Return [x, y] of the center of cell containing provided text 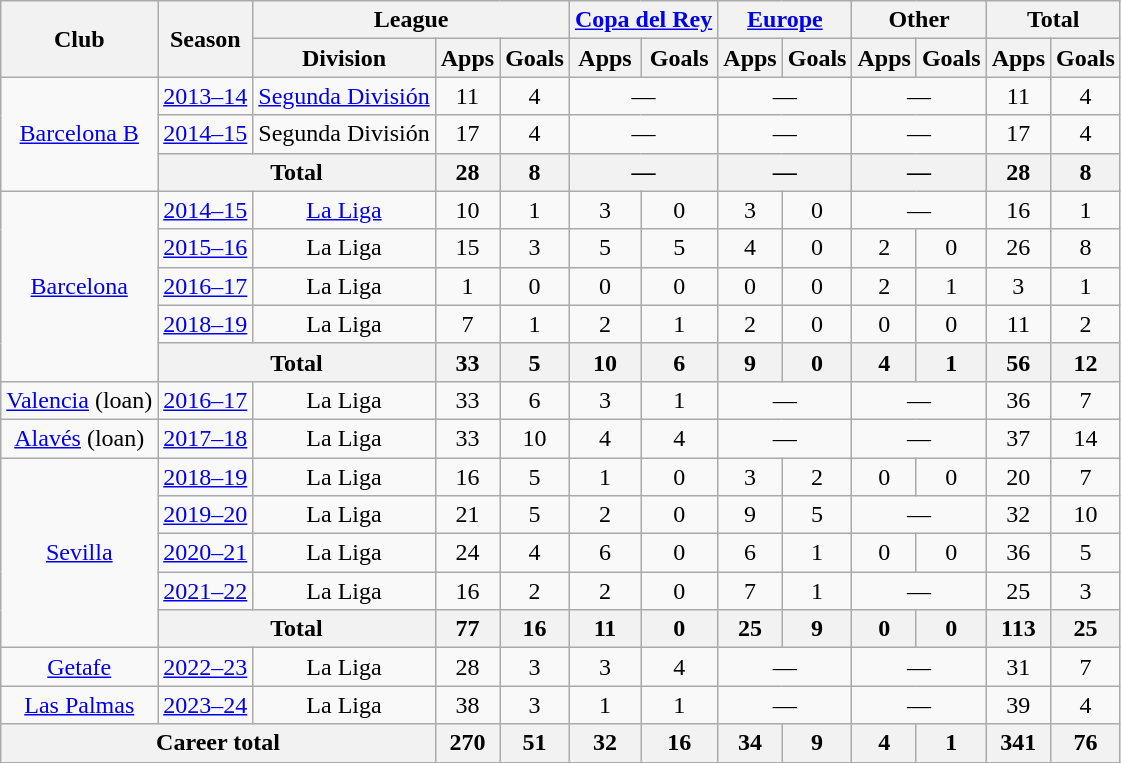
2015–16 [206, 248]
Division [344, 58]
Club [80, 39]
34 [750, 743]
2019–20 [206, 515]
2020–21 [206, 553]
26 [1018, 248]
77 [467, 629]
2017–18 [206, 438]
League [412, 20]
Barcelona [80, 286]
12 [1086, 362]
Season [206, 39]
Copa del Rey [643, 20]
Europe [785, 20]
31 [1018, 667]
39 [1018, 705]
2023–24 [206, 705]
Barcelona B [80, 134]
113 [1018, 629]
2021–22 [206, 591]
Getafe [80, 667]
14 [1086, 438]
76 [1086, 743]
15 [467, 248]
270 [467, 743]
38 [467, 705]
2013–14 [206, 96]
37 [1018, 438]
Alavés (loan) [80, 438]
2022–23 [206, 667]
Other [919, 20]
Career total [218, 743]
Valencia (loan) [80, 400]
20 [1018, 477]
24 [467, 553]
Las Palmas [80, 705]
51 [535, 743]
341 [1018, 743]
Sevilla [80, 553]
56 [1018, 362]
21 [467, 515]
